Return [X, Y] of the center of cell containing provided text 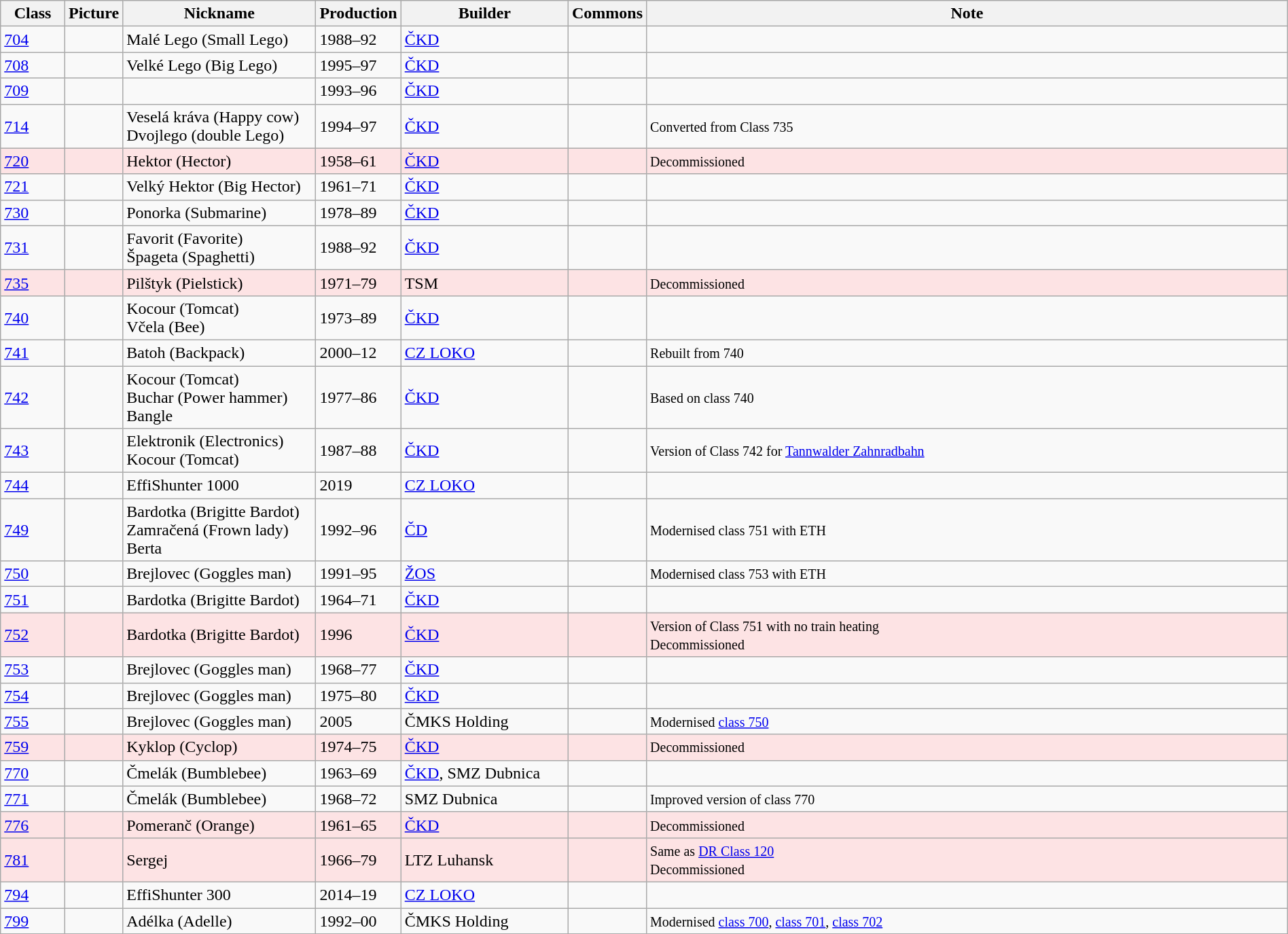
Favorit (Favorite)Špageta (Spaghetti) [219, 247]
Modernised class 750 [967, 721]
1968–72 [359, 799]
1977–86 [359, 397]
ČKD, SMZ Dubnica [484, 773]
744 [33, 486]
1958–61 [359, 161]
794 [33, 895]
721 [33, 187]
1994–97 [359, 126]
743 [33, 451]
735 [33, 283]
770 [33, 773]
741 [33, 353]
Pomeranč (Orange) [219, 825]
Based on class 740 [967, 397]
LTZ Luhansk [484, 860]
1993–96 [359, 91]
SMZ Dubnica [484, 799]
1996 [359, 634]
Picture [94, 14]
751 [33, 600]
754 [33, 696]
ČD [484, 530]
Kocour (Tomcat)Buchar (Power hammer)Bangle [219, 397]
1971–79 [359, 283]
Pilštyk (Pielstick) [219, 283]
755 [33, 721]
Note [967, 14]
753 [33, 670]
Version of Class 742 for Tannwalder Zahnradbahn [967, 451]
1991–95 [359, 574]
Ponorka (Submarine) [219, 213]
Commons [607, 14]
714 [33, 126]
Elektronik (Electronics)Kocour (Tomcat) [219, 451]
1961–71 [359, 187]
749 [33, 530]
1992–96 [359, 530]
Improved version of class 770 [967, 799]
Veselá kráva (Happy cow)Dvojlego (double Lego) [219, 126]
2000–12 [359, 353]
776 [33, 825]
Adélka (Adelle) [219, 920]
Kyklop (Cyclop) [219, 747]
1978–89 [359, 213]
EffiShunter 1000 [219, 486]
731 [33, 247]
Kocour (Tomcat)Včela (Bee) [219, 318]
1975–80 [359, 696]
Malé Lego (Small Lego) [219, 39]
1987–88 [359, 451]
704 [33, 39]
Bardotka (Brigitte Bardot)Zamračená (Frown lady)Berta [219, 530]
1973–89 [359, 318]
1974–75 [359, 747]
799 [33, 920]
2014–19 [359, 895]
Modernised class 753 with ETH [967, 574]
Builder [484, 14]
752 [33, 634]
730 [33, 213]
2019 [359, 486]
709 [33, 91]
1992–00 [359, 920]
720 [33, 161]
708 [33, 65]
Rebuilt from 740 [967, 353]
Class [33, 14]
Hektor (Hector) [219, 161]
781 [33, 860]
1961–65 [359, 825]
750 [33, 574]
Version of Class 751 with no train heatingDecommissioned [967, 634]
Converted from Class 735 [967, 126]
Modernised class 700, class 701, class 702 [967, 920]
742 [33, 397]
Nickname [219, 14]
Velké Lego (Big Lego) [219, 65]
1995–97 [359, 65]
1964–71 [359, 600]
Velký Hektor (Big Hector) [219, 187]
771 [33, 799]
ŽOS [484, 574]
Same as DR Class 120 Decommissioned [967, 860]
Sergej [219, 860]
759 [33, 747]
Production [359, 14]
EffiShunter 300 [219, 895]
740 [33, 318]
1966–79 [359, 860]
2005 [359, 721]
Batoh (Backpack) [219, 353]
1968–77 [359, 670]
1963–69 [359, 773]
Modernised class 751 with ETH [967, 530]
TSM [484, 283]
